Return [x, y] of the center of cell containing provided text 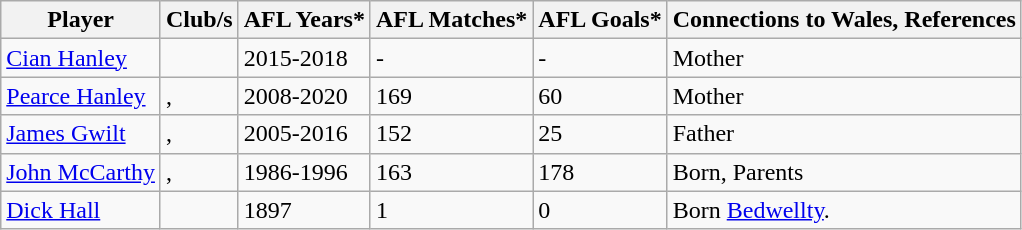
Dick Hall [81, 210]
Player [81, 20]
John McCarthy [81, 172]
AFL Years* [304, 20]
1986-1996 [304, 172]
2005-2016 [304, 134]
2015-2018 [304, 58]
AFL Goals* [600, 20]
169 [451, 96]
163 [451, 172]
Connections to Wales, References [844, 20]
25 [600, 134]
152 [451, 134]
Club/s [199, 20]
Born Bedwellty. [844, 210]
2008-2020 [304, 96]
1 [451, 210]
Pearce Hanley [81, 96]
178 [600, 172]
AFL Matches* [451, 20]
Born, Parents [844, 172]
0 [600, 210]
1897 [304, 210]
Father [844, 134]
Cian Hanley [81, 58]
60 [600, 96]
James Gwilt [81, 134]
